Locate the cell with the specified text and output its (X, Y) center coordinate. 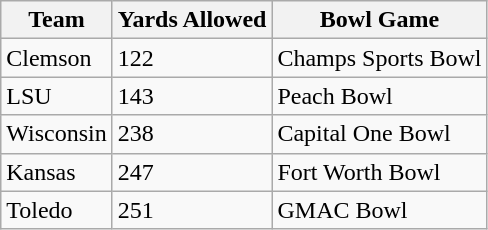
Peach Bowl (380, 96)
247 (192, 172)
GMAC Bowl (380, 210)
143 (192, 96)
Toledo (56, 210)
Champs Sports Bowl (380, 58)
Capital One Bowl (380, 134)
Team (56, 20)
Kansas (56, 172)
LSU (56, 96)
Fort Worth Bowl (380, 172)
Yards Allowed (192, 20)
238 (192, 134)
Bowl Game (380, 20)
122 (192, 58)
Clemson (56, 58)
251 (192, 210)
Wisconsin (56, 134)
